For the text-containing cell, return its midpoint in (x, y) coordinate format. 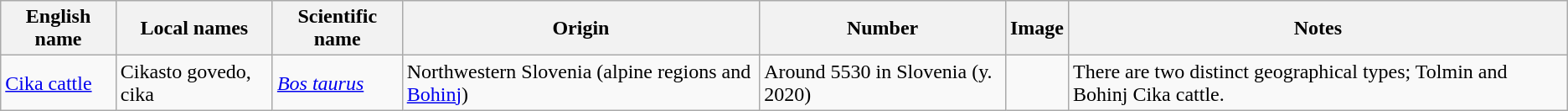
Image (1037, 29)
Cika cattle (59, 82)
Northwestern Slovenia (alpine regions and Bohinj) (580, 82)
Local names (194, 29)
Scientific name (337, 29)
Notes (1318, 29)
Number (883, 29)
English name (59, 29)
Around 5530 in Slovenia (y. 2020) (883, 82)
Origin (580, 29)
Cikasto govedo, cika (194, 82)
There are two distinct geographical types; Tolmin and Bohinj Cika cattle. (1318, 82)
Bos taurus (337, 82)
